Extract the (x, y) coordinate from the center of the cell holding the provided text.  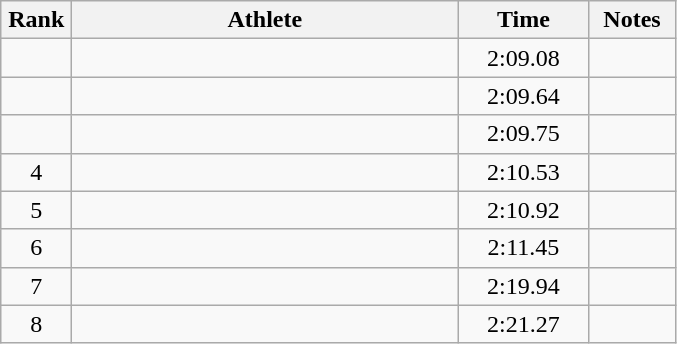
2:11.45 (524, 248)
5 (36, 210)
2:09.64 (524, 96)
2:10.92 (524, 210)
2:10.53 (524, 172)
7 (36, 286)
2:09.08 (524, 58)
8 (36, 324)
Notes (632, 20)
Time (524, 20)
2:19.94 (524, 286)
6 (36, 248)
4 (36, 172)
Rank (36, 20)
2:21.27 (524, 324)
Athlete (265, 20)
2:09.75 (524, 134)
